Pinpoint the cell where the given text exists, returning its [X, Y] midpoint coordinate. 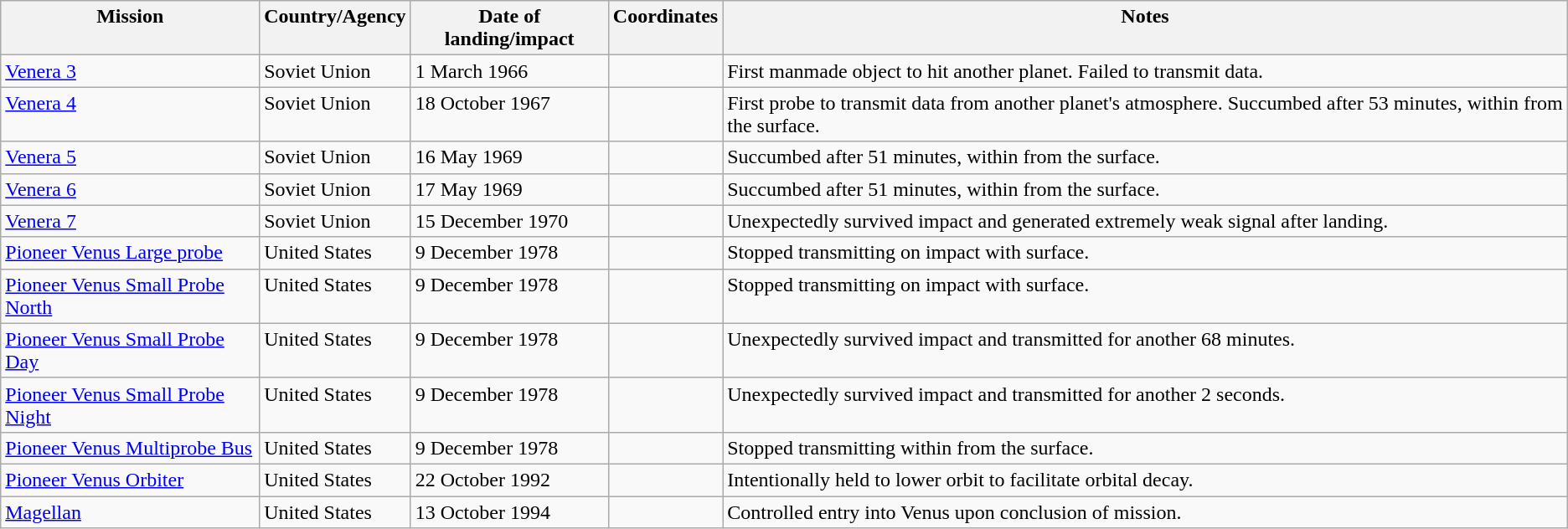
15 December 1970 [509, 221]
Pioneer Venus Small Probe North [131, 296]
17 May 1969 [509, 189]
Stopped transmitting within from the surface. [1146, 448]
Pioneer Venus Small Probe Day [131, 350]
Pioneer Venus Large probe [131, 253]
Country/Agency [335, 28]
13 October 1994 [509, 511]
22 October 1992 [509, 480]
Pioneer Venus Multiprobe Bus [131, 448]
Unexpectedly survived impact and transmitted for another 68 minutes. [1146, 350]
Intentionally held to lower orbit to facilitate orbital decay. [1146, 480]
Venera 3 [131, 71]
1 March 1966 [509, 71]
Controlled entry into Venus upon conclusion of mission. [1146, 511]
First probe to transmit data from another planet's atmosphere. Succumbed after 53 minutes, within from the surface. [1146, 114]
Date of landing/impact [509, 28]
Pioneer Venus Orbiter [131, 480]
Venera 6 [131, 189]
Magellan [131, 511]
Unexpectedly survived impact and transmitted for another 2 seconds. [1146, 405]
Venera 4 [131, 114]
Pioneer Venus Small Probe Night [131, 405]
Venera 7 [131, 221]
Unexpectedly survived impact and generated extremely weak signal after landing. [1146, 221]
16 May 1969 [509, 157]
18 October 1967 [509, 114]
Mission [131, 28]
First manmade object to hit another planet. Failed to transmit data. [1146, 71]
Notes [1146, 28]
Venera 5 [131, 157]
Coordinates [665, 28]
